Provide the [X, Y] coordinate of the cell's center where the given text is located.  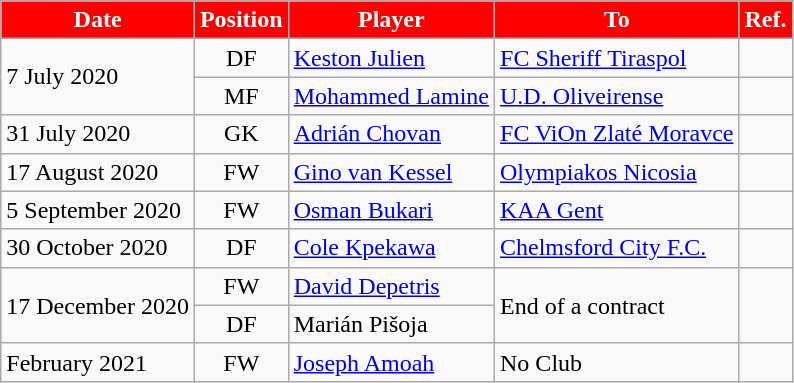
Osman Bukari [391, 210]
Marián Pišoja [391, 324]
To [617, 20]
Ref. [766, 20]
FC ViOn Zlaté Moravce [617, 134]
Player [391, 20]
Gino van Kessel [391, 172]
31 July 2020 [98, 134]
17 August 2020 [98, 172]
Olympiakos Nicosia [617, 172]
5 September 2020 [98, 210]
U.D. Oliveirense [617, 96]
FC Sheriff Tiraspol [617, 58]
Joseph Amoah [391, 362]
GK [241, 134]
30 October 2020 [98, 248]
Cole Kpekawa [391, 248]
Date [98, 20]
Mohammed Lamine [391, 96]
Position [241, 20]
Keston Julien [391, 58]
Adrián Chovan [391, 134]
No Club [617, 362]
February 2021 [98, 362]
MF [241, 96]
KAA Gent [617, 210]
7 July 2020 [98, 77]
Chelmsford City F.C. [617, 248]
17 December 2020 [98, 305]
David Depetris [391, 286]
End of a contract [617, 305]
